Return (x, y) of the center of cell containing provided text 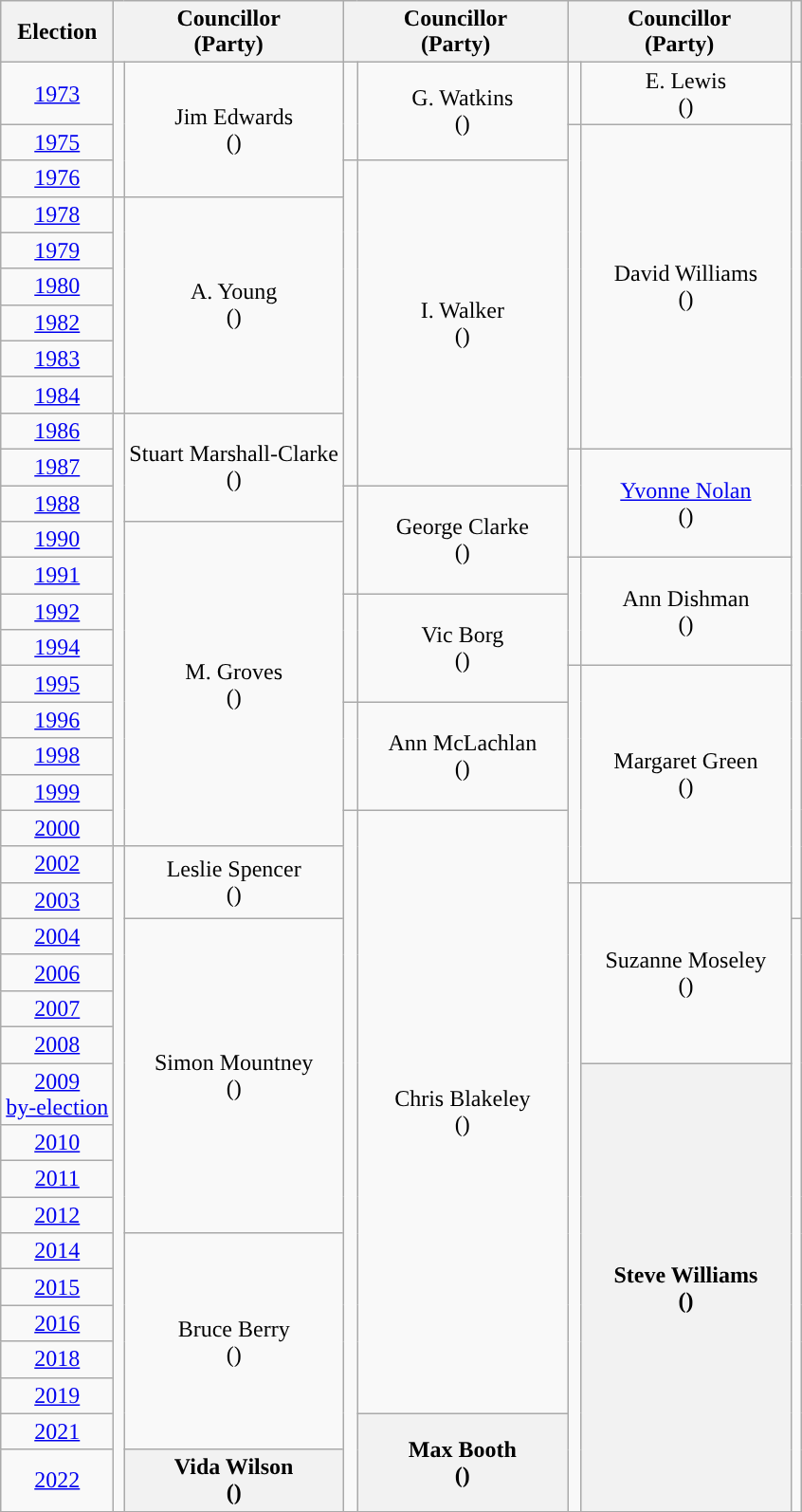
2011 (57, 1179)
1995 (57, 684)
G. Watkins() (463, 112)
Margaret Green() (685, 774)
1992 (57, 612)
1994 (57, 648)
2002 (57, 864)
2018 (57, 1359)
1986 (57, 431)
Bruce Berry() (234, 1341)
1987 (57, 467)
Max Booth() (463, 1463)
1982 (57, 323)
2019 (57, 1395)
2014 (57, 1251)
Steve Williams() (685, 1286)
1991 (57, 576)
1980 (57, 286)
2006 (57, 972)
1984 (57, 395)
Vic Borg() (463, 648)
1990 (57, 540)
Simon Mountney() (234, 1076)
Stuart Marshall-Clarke() (234, 467)
1983 (57, 359)
Vida Wilson() (234, 1480)
Election (57, 32)
2007 (57, 1008)
2015 (57, 1287)
2003 (57, 900)
2012 (57, 1215)
George Clarke() (463, 540)
Ann McLachlan() (463, 756)
M. Groves() (234, 685)
1998 (57, 756)
2000 (57, 828)
1973 (57, 93)
1988 (57, 504)
1979 (57, 250)
David Williams() (685, 286)
2009by-election (57, 1093)
2004 (57, 936)
Leslie Spencer() (234, 882)
2010 (57, 1143)
1999 (57, 792)
1975 (57, 142)
Ann Dishman() (685, 612)
1996 (57, 720)
A. Young() (234, 304)
2022 (57, 1480)
2021 (57, 1431)
1976 (57, 178)
2016 (57, 1323)
1978 (57, 214)
Jim Edwards() (234, 129)
Yvonne Nolan() (685, 503)
I. Walker() (463, 323)
Chris Blakeley() (463, 1112)
Suzanne Moseley() (685, 972)
2008 (57, 1044)
E. Lewis() (685, 93)
